Extract the (x, y) coordinate from the center of the cell holding the provided text.  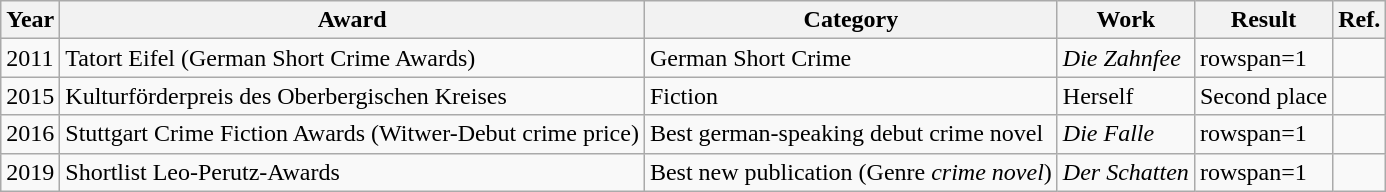
Fiction (850, 96)
Tatort Eifel (German Short Crime Awards) (352, 58)
Ref. (1360, 20)
2011 (30, 58)
Shortlist Leo-Perutz-Awards (352, 172)
Second place (1263, 96)
Year (30, 20)
Die Falle (1126, 134)
Best new publication (Genre crime novel) (850, 172)
2019 (30, 172)
Work (1126, 20)
German Short Crime (850, 58)
Stuttgart Crime Fiction Awards (Witwer-Debut crime price) (352, 134)
Best german-speaking debut crime novel (850, 134)
Award (352, 20)
Die Zahnfee (1126, 58)
Category (850, 20)
Der Schatten (1126, 172)
Result (1263, 20)
Herself (1126, 96)
2015 (30, 96)
Kulturförderpreis des Oberbergischen Kreises (352, 96)
2016 (30, 134)
